Scan for the cell matching the given text and deliver its (x, y) coordinate at center. 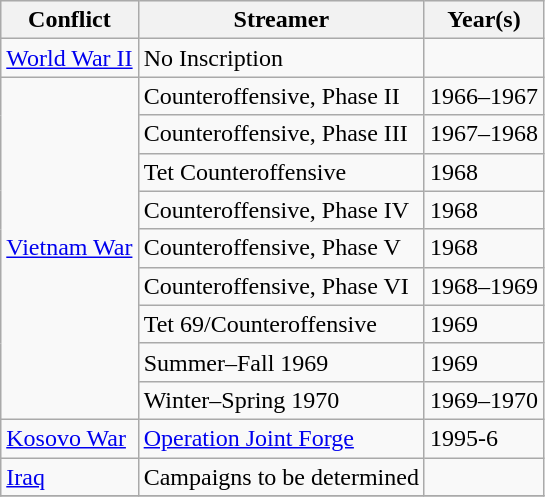
1995-6 (484, 438)
Kosovo War (70, 438)
Iraq (70, 477)
1969–1970 (484, 400)
Tet Counteroffensive (281, 172)
No Inscription (281, 58)
1966–1967 (484, 96)
Tet 69/Counteroffensive (281, 324)
Counteroffensive, Phase II (281, 96)
Year(s) (484, 20)
Counteroffensive, Phase V (281, 248)
Winter–Spring 1970 (281, 400)
Counteroffensive, Phase III (281, 134)
1967–1968 (484, 134)
Vietnam War (70, 248)
Streamer (281, 20)
Counteroffensive, Phase IV (281, 210)
1968–1969 (484, 286)
Conflict (70, 20)
Summer–Fall 1969 (281, 362)
Counteroffensive, Phase VI (281, 286)
Operation Joint Forge (281, 438)
Campaigns to be determined (281, 477)
World War II (70, 58)
